Identify which cell holds the provided text, then report its (X, Y) central coordinate. 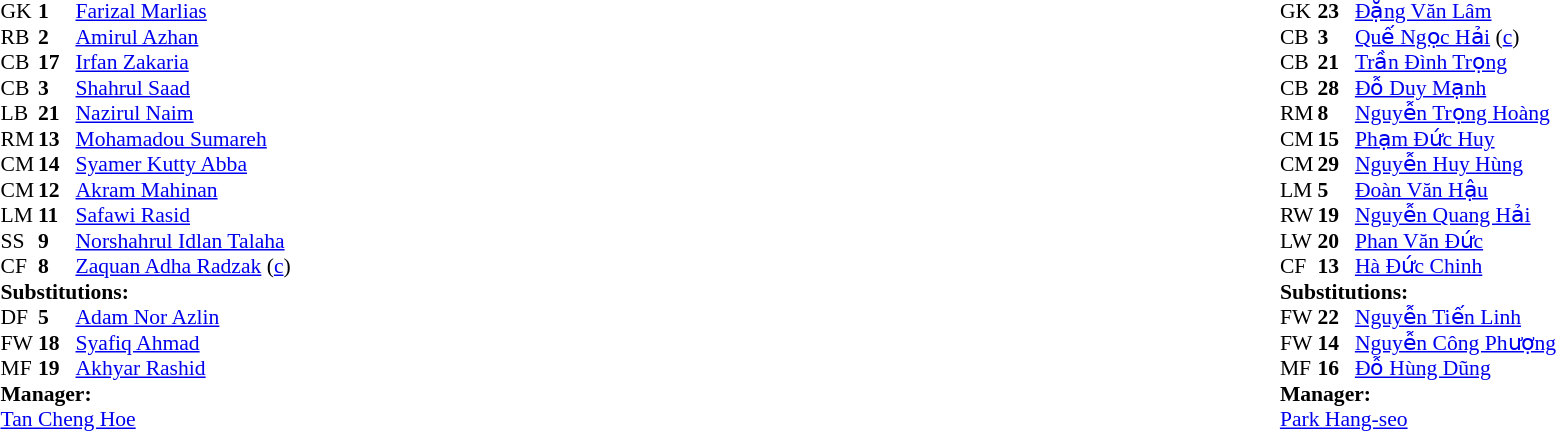
Akhyar Rashid (184, 369)
Amirul Azhan (184, 37)
RB (19, 37)
15 (1336, 139)
Trần Đình Trọng (1456, 63)
Hà Đức Chinh (1456, 267)
17 (57, 63)
Quế Ngọc Hải (c) (1456, 37)
Mohamadou Sumareh (184, 139)
Phan Văn Đức (1456, 241)
DF (19, 317)
LB (19, 113)
Nguyễn Trọng Hoàng (1456, 113)
2 (57, 37)
28 (1336, 88)
Nguyễn Quang Hải (1456, 215)
12 (57, 190)
11 (57, 215)
Nguyễn Huy Hùng (1456, 165)
Irfan Zakaria (184, 63)
Nguyễn Tiến Linh (1456, 317)
Syafiq Ahmad (184, 343)
LW (1299, 241)
22 (1336, 317)
Đỗ Duy Mạnh (1456, 88)
Đỗ Hùng Dũng (1456, 369)
Nguyễn Công Phượng (1456, 343)
Shahrul Saad (184, 88)
RW (1299, 215)
Đoàn Văn Hậu (1456, 190)
Phạm Đức Huy (1456, 139)
9 (57, 241)
Zaquan Adha Radzak (c) (184, 267)
18 (57, 343)
Syamer Kutty Abba (184, 165)
Akram Mahinan (184, 190)
Adam Nor Azlin (184, 317)
Nazirul Naim (184, 113)
Safawi Rasid (184, 215)
29 (1336, 165)
Norshahrul Idlan Talaha (184, 241)
SS (19, 241)
20 (1336, 241)
16 (1336, 369)
